Capture the cell that displays the provided text and extract its [x, y] central coordinate. 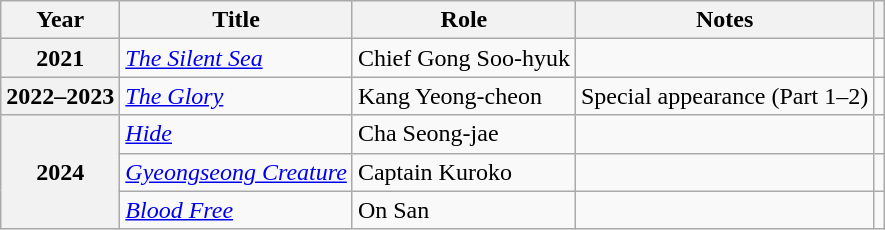
Notes [724, 20]
Year [60, 20]
2024 [60, 172]
The Silent Sea [236, 58]
Hide [236, 134]
Blood Free [236, 210]
Cha Seong-jae [464, 134]
Gyeongseong Creature [236, 172]
The Glory [236, 96]
Chief Gong Soo-hyuk [464, 58]
Captain Kuroko [464, 172]
On San [464, 210]
Title [236, 20]
Role [464, 20]
Kang Yeong-cheon [464, 96]
2021 [60, 58]
Special appearance (Part 1–2) [724, 96]
2022–2023 [60, 96]
